Extract the (X, Y) coordinate from the center of the cell holding the provided text.  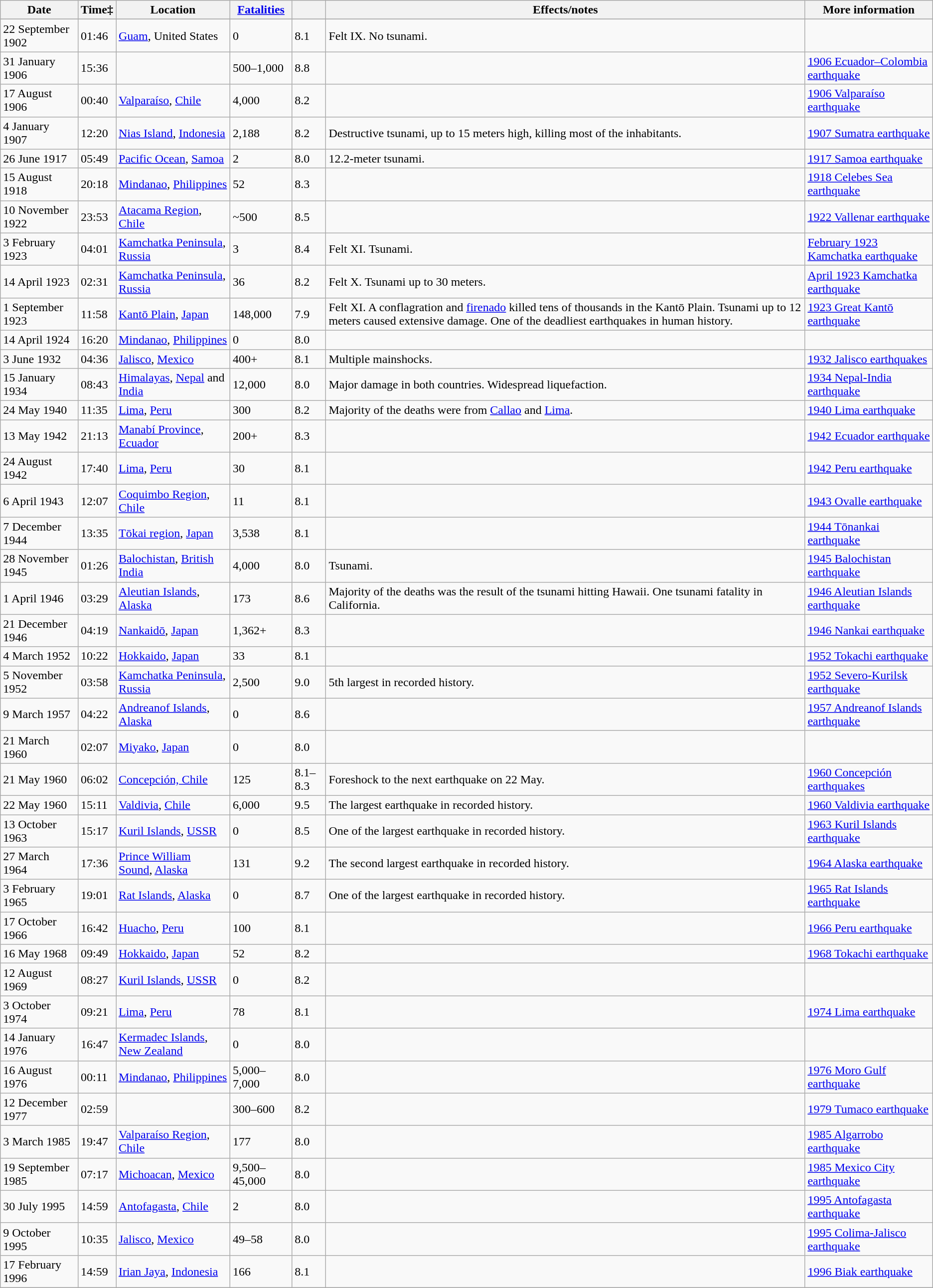
1995 Antofagasta earthquake (869, 1207)
Time‡ (97, 10)
Coquimbo Region, Chile (172, 501)
5 November 1952 (39, 682)
09:21 (97, 1012)
24 August 1942 (39, 469)
February 1923 Kamchatka earthquake (869, 249)
14 April 1923 (39, 281)
Valparaíso, Chile (172, 101)
Balochistan, British India (172, 565)
1944 Tōnankai earthquake (869, 534)
12 December 1977 (39, 1109)
13 May 1942 (39, 436)
1985 Algarrobo earthquake (869, 1142)
78 (261, 1012)
500–1,000 (261, 68)
1995 Colima-Jalisco earthquake (869, 1239)
Antofagasta, Chile (172, 1207)
09:49 (97, 954)
12:07 (97, 501)
1907 Sumatra earthquake (869, 133)
06:02 (97, 779)
15:17 (97, 831)
15 January 1934 (39, 385)
16:47 (97, 1044)
04:19 (97, 630)
1942 Peru earthquake (869, 469)
04:01 (97, 249)
131 (261, 864)
1952 Tokachi earthquake (869, 656)
7 December 1944 (39, 534)
17:40 (97, 469)
3,538 (261, 534)
6 April 1943 (39, 501)
166 (261, 1272)
23:53 (97, 216)
11:35 (97, 410)
Effects/notes (565, 10)
Aleutian Islands, Alaska (172, 598)
16:42 (97, 928)
08:43 (97, 385)
15:36 (97, 68)
Prince William Sound, Alaska (172, 864)
8.4 (309, 249)
200+ (261, 436)
April 1923 Kamchatka earthquake (869, 281)
1985 Mexico City earthquake (869, 1174)
1 April 1946 (39, 598)
1968 Tokachi earthquake (869, 954)
01:26 (97, 565)
1906 Ecuador–Colombia earthquake (869, 68)
33 (261, 656)
Miyako, Japan (172, 747)
27 March 1964 (39, 864)
125 (261, 779)
01:46 (97, 36)
1952 Severo-Kurilsk earthquake (869, 682)
19:47 (97, 1142)
7.9 (309, 314)
26 June 1917 (39, 159)
10:35 (97, 1239)
Felt X. Tsunami up to 30 meters. (565, 281)
Andreanof Islands, Alaska (172, 714)
Foreshock to the next earthquake on 22 May. (565, 779)
400+ (261, 359)
1942 Ecuador earthquake (869, 436)
Majority of the deaths were from Callao and Lima. (565, 410)
08:27 (97, 979)
Destructive tsunami, up to 15 meters high, killing most of the inhabitants. (565, 133)
19:01 (97, 896)
177 (261, 1142)
15:11 (97, 805)
Nias Island, Indonesia (172, 133)
8.1–8.3 (309, 779)
Atacama Region, Chile (172, 216)
1979 Tumaco earthquake (869, 1109)
More information (869, 10)
24 May 1940 (39, 410)
11 (261, 501)
148,000 (261, 314)
10:22 (97, 656)
07:17 (97, 1174)
Date (39, 10)
300–600 (261, 1109)
Felt IX. No tsunami. (565, 36)
5,000–7,000 (261, 1077)
00:11 (97, 1077)
Tsunami. (565, 565)
Himalayas, Nepal and India (172, 385)
03:29 (97, 598)
Guam, United States (172, 36)
13 October 1963 (39, 831)
12.2-meter tsunami. (565, 159)
1960 Concepción earthquakes (869, 779)
14 April 1924 (39, 340)
1940 Lima earthquake (869, 410)
14 January 1976 (39, 1044)
30 July 1995 (39, 1207)
1917 Samoa earthquake (869, 159)
36 (261, 281)
15 August 1918 (39, 184)
2,188 (261, 133)
Michoacan, Mexico (172, 1174)
02:59 (97, 1109)
16:20 (97, 340)
Manabí Province, Ecuador (172, 436)
9 March 1957 (39, 714)
Tōkai region, Japan (172, 534)
173 (261, 598)
1934 Nepal-India earthquake (869, 385)
2,500 (261, 682)
02:31 (97, 281)
Irian Jaya, Indonesia (172, 1272)
1923 Great Kantō earthquake (869, 314)
13:35 (97, 534)
16 May 1968 (39, 954)
1906 Valparaíso earthquake (869, 101)
Kantō Plain, Japan (172, 314)
8.8 (309, 68)
Fatalities (261, 10)
1964 Alaska earthquake (869, 864)
20:18 (97, 184)
22 September 1902 (39, 36)
31 January 1906 (39, 68)
3 March 1985 (39, 1142)
12,000 (261, 385)
19 September 1985 (39, 1174)
5th largest in recorded history. (565, 682)
9.5 (309, 805)
Location (172, 10)
4 March 1952 (39, 656)
16 August 1976 (39, 1077)
1996 Biak earthquake (869, 1272)
05:49 (97, 159)
21 December 1946 (39, 630)
The largest earthquake in recorded history. (565, 805)
10 November 1922 (39, 216)
11:58 (97, 314)
~500 (261, 216)
1943 Ovalle earthquake (869, 501)
Pacific Ocean, Samoa (172, 159)
1974 Lima earthquake (869, 1012)
1976 Moro Gulf earthquake (869, 1077)
1 September 1923 (39, 314)
1945 Balochistan earthquake (869, 565)
9 October 1995 (39, 1239)
300 (261, 410)
12 August 1969 (39, 979)
Valparaíso Region, Chile (172, 1142)
Rat Islands, Alaska (172, 896)
9.0 (309, 682)
00:40 (97, 101)
Nankaidō, Japan (172, 630)
1922 Vallenar earthquake (869, 216)
1963 Kuril Islands earthquake (869, 831)
04:36 (97, 359)
1946 Aleutian Islands earthquake (869, 598)
Huacho, Peru (172, 928)
Multiple mainshocks. (565, 359)
Valdivia, Chile (172, 805)
Felt XI. Tsunami. (565, 249)
3 February 1923 (39, 249)
8.7 (309, 896)
1946 Nankai earthquake (869, 630)
04:22 (97, 714)
Concepción, Chile (172, 779)
21 March 1960 (39, 747)
49–58 (261, 1239)
1960 Valdivia earthquake (869, 805)
22 May 1960 (39, 805)
21:13 (97, 436)
1965 Rat Islands earthquake (869, 896)
3 October 1974 (39, 1012)
1966 Peru earthquake (869, 928)
28 November 1945 (39, 565)
17 August 1906 (39, 101)
1,362+ (261, 630)
4 January 1907 (39, 133)
1918 Celebes Sea earthquake (869, 184)
Kermadec Islands, New Zealand (172, 1044)
02:07 (97, 747)
6,000 (261, 805)
Majority of the deaths was the result of the tsunami hitting Hawaii. One tsunami fatality in California. (565, 598)
17 February 1996 (39, 1272)
17:36 (97, 864)
3 June 1932 (39, 359)
9,500–45,000 (261, 1174)
1957 Andreanof Islands earthquake (869, 714)
1932 Jalisco earthquakes (869, 359)
9.2 (309, 864)
3 (261, 249)
12:20 (97, 133)
3 February 1965 (39, 896)
The second largest earthquake in recorded history. (565, 864)
21 May 1960 (39, 779)
17 October 1966 (39, 928)
30 (261, 469)
03:58 (97, 682)
Major damage in both countries. Widespread liquefaction. (565, 385)
100 (261, 928)
